Locate the cell with the specified text and output its (X, Y) center coordinate. 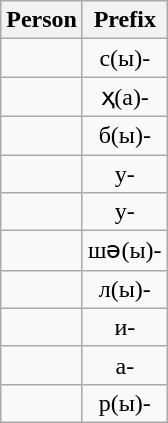
Prefix (124, 20)
а- (124, 365)
и- (124, 327)
ҳ(а)- (124, 97)
с(ы)- (124, 58)
б(ы)- (124, 135)
Person (42, 20)
шә(ы)- (124, 251)
р(ы)- (124, 403)
л(ы)- (124, 289)
